Determine the (X, Y) coordinate at the center of the cell enclosing the given text.  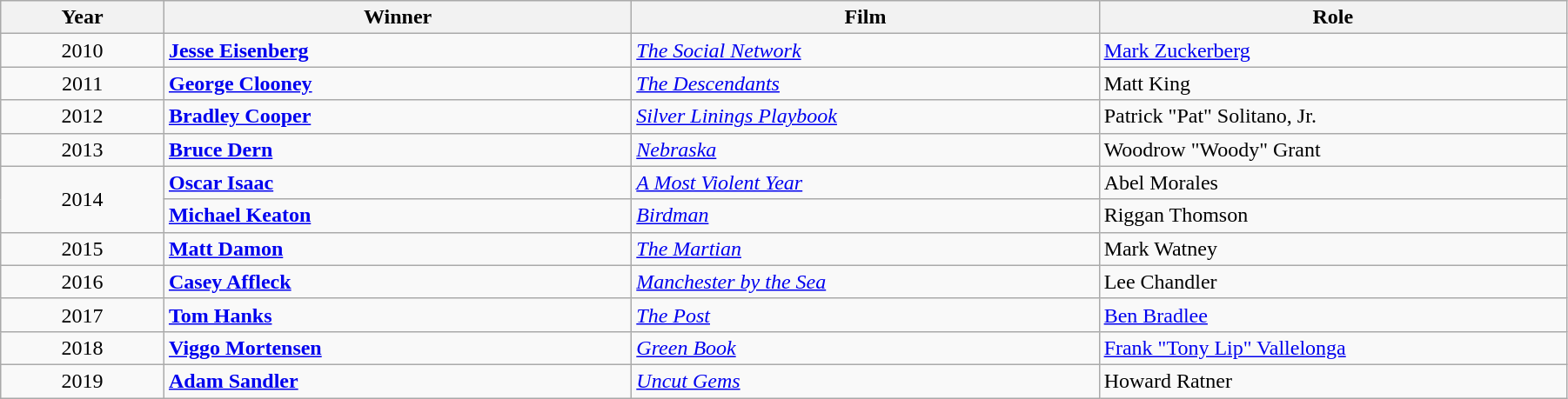
Mark Watney (1333, 249)
A Most Violent Year (865, 183)
Michael Keaton (397, 216)
Casey Affleck (397, 282)
The Descendants (865, 83)
2011 (83, 83)
The Social Network (865, 50)
Nebraska (865, 150)
2014 (83, 199)
Woodrow "Woody" Grant (1333, 150)
Manchester by the Sea (865, 282)
Matt Damon (397, 249)
Jesse Eisenberg (397, 50)
2019 (83, 381)
Film (865, 17)
Oscar Isaac (397, 183)
Bruce Dern (397, 150)
Abel Morales (1333, 183)
Frank "Tony Lip" Vallelonga (1333, 348)
Year (83, 17)
The Martian (865, 249)
2013 (83, 150)
2010 (83, 50)
2017 (83, 315)
Riggan Thomson (1333, 216)
Lee Chandler (1333, 282)
2012 (83, 116)
Green Book (865, 348)
Howard Ratner (1333, 381)
Birdman (865, 216)
2015 (83, 249)
George Clooney (397, 83)
Uncut Gems (865, 381)
Matt King (1333, 83)
Winner (397, 17)
Silver Linings Playbook (865, 116)
Bradley Cooper (397, 116)
The Post (865, 315)
2018 (83, 348)
Patrick "Pat" Solitano, Jr. (1333, 116)
Mark Zuckerberg (1333, 50)
2016 (83, 282)
Tom Hanks (397, 315)
Adam Sandler (397, 381)
Ben Bradlee (1333, 315)
Role (1333, 17)
Viggo Mortensen (397, 348)
